Extract the (X, Y) coordinate from the center of the cell holding the provided text.  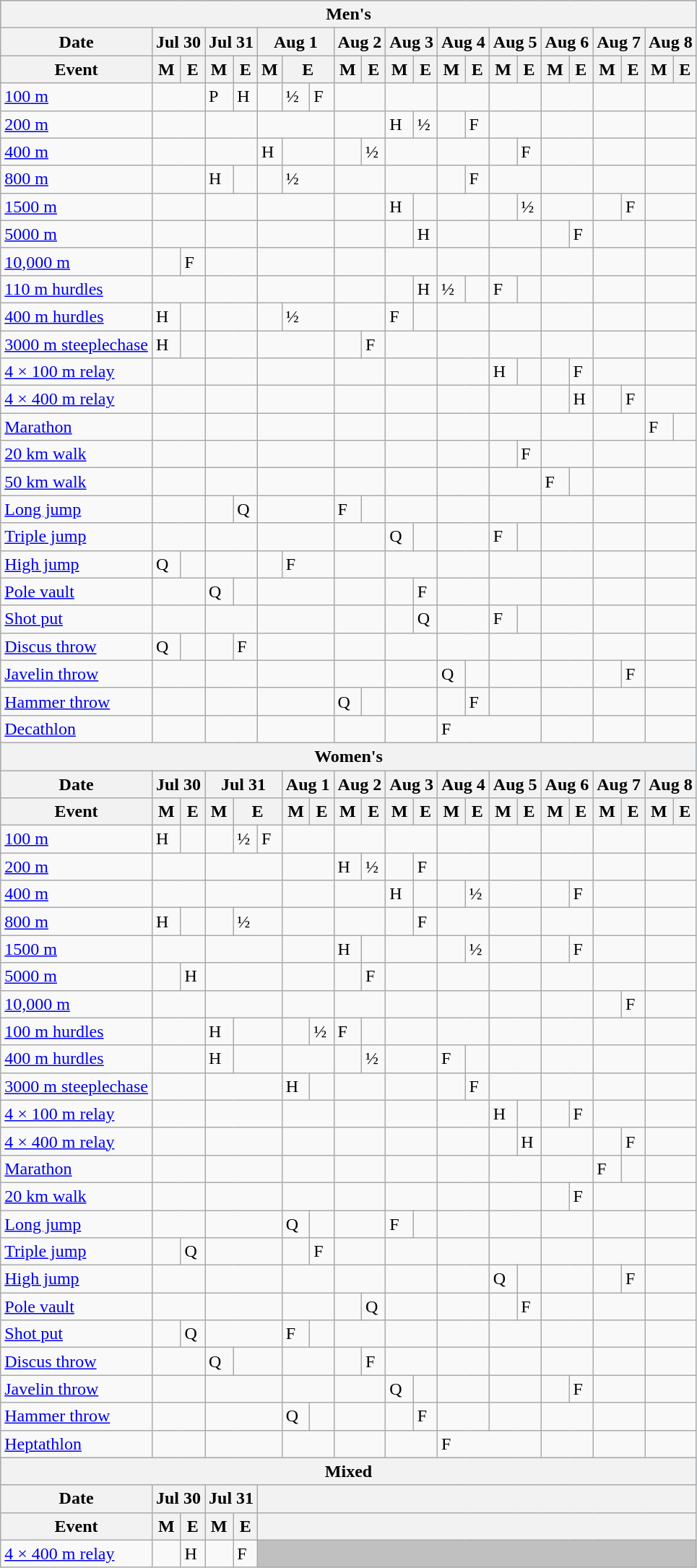
Men's (348, 14)
100 m hurdles (77, 1031)
Women's (348, 756)
P (220, 97)
50 km walk (77, 482)
Mixed (348, 1471)
110 m hurdles (77, 289)
Heptathlon (77, 1444)
Decathlon (77, 729)
